Detect which cell encompasses the target text, then output its [X, Y] center coordinate. 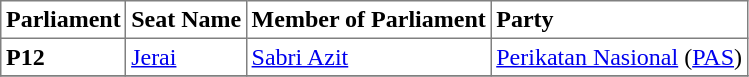
Jerai [186, 57]
Perikatan Nasional (PAS) [619, 57]
Sabri Azit [368, 57]
Party [619, 20]
Seat Name [186, 20]
Parliament [64, 20]
P12 [64, 57]
Member of Parliament [368, 20]
